Return the (X, Y) coordinate for the center point of the cell that contains the specified text.  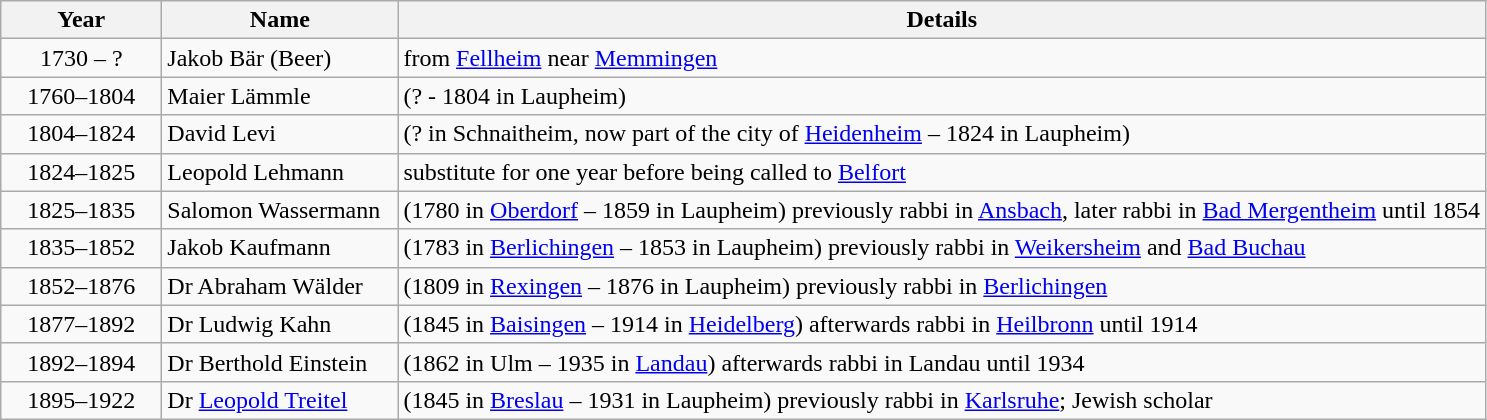
Dr Berthold Einstein (280, 362)
Year (82, 20)
Dr Ludwig Kahn (280, 324)
1852–1876 (82, 286)
1835–1852 (82, 248)
1730 – ? (82, 58)
1825–1835 (82, 210)
(1845 in Breslau – 1931 in Laupheim) previously rabbi in Karlsruhe; Jewish scholar (942, 400)
(1845 in Baisingen – 1914 in Heidelberg) afterwards rabbi in Heilbronn until 1914 (942, 324)
Dr Abraham Wälder (280, 286)
David Levi (280, 134)
1760–1804 (82, 96)
Jakob Kaufmann (280, 248)
Jakob Bär (Beer) (280, 58)
1824–1825 (82, 172)
(1862 in Ulm – 1935 in Landau) afterwards rabbi in Landau until 1934 (942, 362)
1892–1894 (82, 362)
(? in Schnaitheim, now part of the city of Heidenheim – 1824 in Laupheim) (942, 134)
Name (280, 20)
(1783 in Berlichingen – 1853 in Laupheim) previously rabbi in Weikersheim and Bad Buchau (942, 248)
Leopold Lehmann (280, 172)
(1809 in Rexingen – 1876 in Laupheim) previously rabbi in Berlichingen (942, 286)
Maier Lämmle (280, 96)
1877–1892 (82, 324)
Dr Leopold Treitel (280, 400)
(? - 1804 in Laupheim) (942, 96)
from Fellheim near Memmingen (942, 58)
substitute for one year before being called to Belfort (942, 172)
1804–1824 (82, 134)
1895–1922 (82, 400)
Details (942, 20)
(1780 in Oberdorf – 1859 in Laupheim) previously rabbi in Ansbach, later rabbi in Bad Mergentheim until 1854 (942, 210)
Salomon Wassermann (280, 210)
